Output the [X, Y] coordinate of the center of the cell containing the given text.  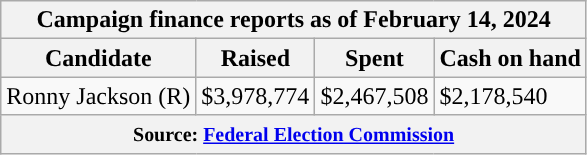
$3,978,774 [256, 96]
Source: Federal Election Commission [294, 134]
Cash on hand [510, 58]
Candidate [98, 58]
Spent [374, 58]
Campaign finance reports as of February 14, 2024 [294, 20]
Ronny Jackson (R) [98, 96]
$2,467,508 [374, 96]
$2,178,540 [510, 96]
Raised [256, 58]
